From the cell containing the given text, extract its center point as (x, y) coordinate. 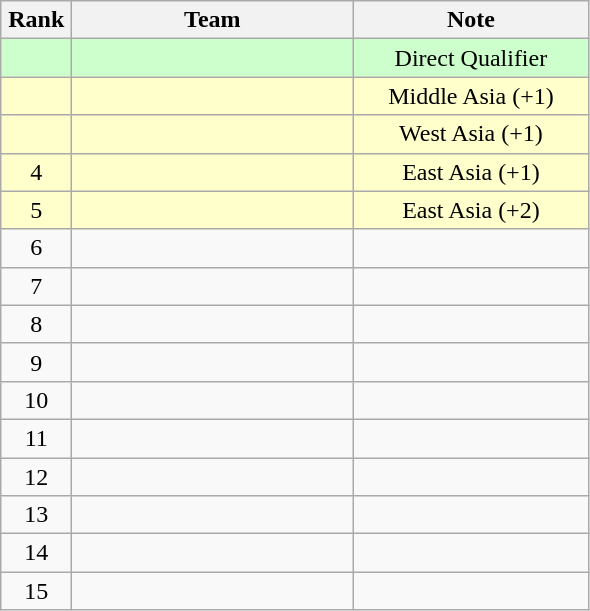
5 (36, 210)
6 (36, 248)
11 (36, 438)
8 (36, 324)
East Asia (+1) (471, 172)
13 (36, 515)
14 (36, 553)
10 (36, 400)
7 (36, 286)
12 (36, 477)
Middle Asia (+1) (471, 96)
15 (36, 591)
4 (36, 172)
East Asia (+2) (471, 210)
Rank (36, 20)
9 (36, 362)
Direct Qualifier (471, 58)
West Asia (+1) (471, 134)
Team (212, 20)
Note (471, 20)
